Pinpoint the cell where the given text exists, returning its [x, y] midpoint coordinate. 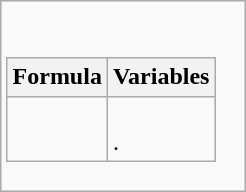
Variables [161, 77]
. [161, 128]
Formula Variables . [123, 96]
Formula [57, 77]
